Locate the cell with the specified text and output its [x, y] center coordinate. 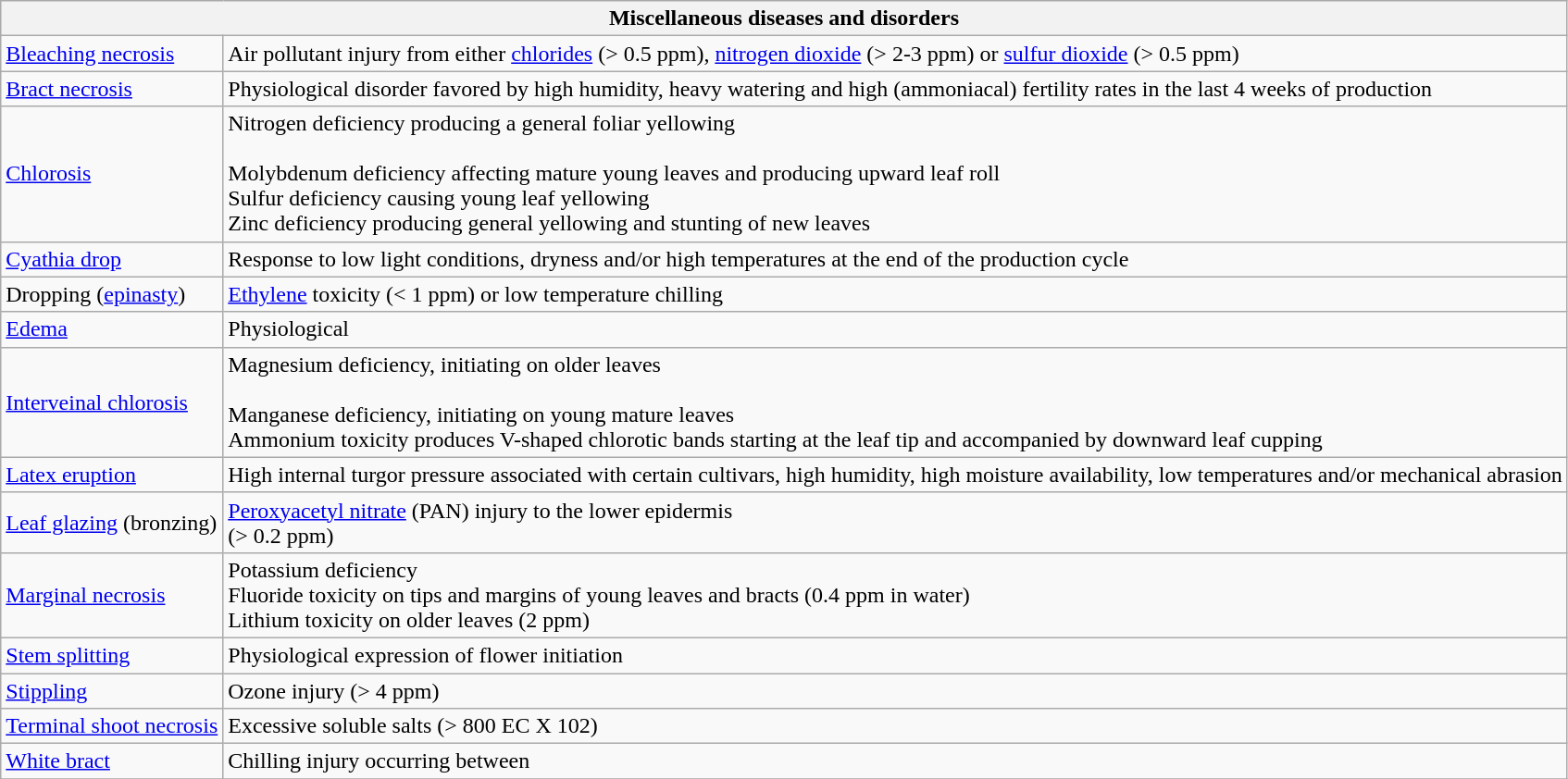
Terminal shoot necrosis [112, 726]
Excessive soluble salts (> 800 EC X 102) [895, 726]
Stippling [112, 691]
Physiological [895, 329]
Chlorosis [112, 174]
Air pollutant injury from either chlorides (> 0.5 ppm), nitrogen dioxide (> 2-3 ppm) or sulfur dioxide (> 0.5 ppm) [895, 54]
Leaf glazing (bronzing) [112, 522]
Peroxyacetyl nitrate (PAN) injury to the lower epidermis(> 0.2 ppm) [895, 522]
Marginal necrosis [112, 595]
White bract [112, 761]
Dropping (epinasty) [112, 294]
Miscellaneous diseases and disorders [784, 19]
Bleaching necrosis [112, 54]
Physiological expression of flower initiation [895, 655]
Edema [112, 329]
Ethylene toxicity (< 1 ppm) or low temperature chilling [895, 294]
Chilling injury occurring between [895, 761]
Response to low light conditions, dryness and/or high temperatures at the end of the production cycle [895, 259]
Bract necrosis [112, 89]
Latex eruption [112, 475]
Potassium deficiencyFluoride toxicity on tips and margins of young leaves and bracts (0.4 ppm in water) Lithium toxicity on older leaves (2 ppm) [895, 595]
Interveinal chlorosis [112, 402]
Physiological disorder favored by high humidity, heavy watering and high (ammoniacal) fertility rates in the last 4 weeks of production [895, 89]
Cyathia drop [112, 259]
Stem splitting [112, 655]
Ozone injury (> 4 ppm) [895, 691]
